Find where the given text appears and provide that cell's center as [X, Y] coordinate. 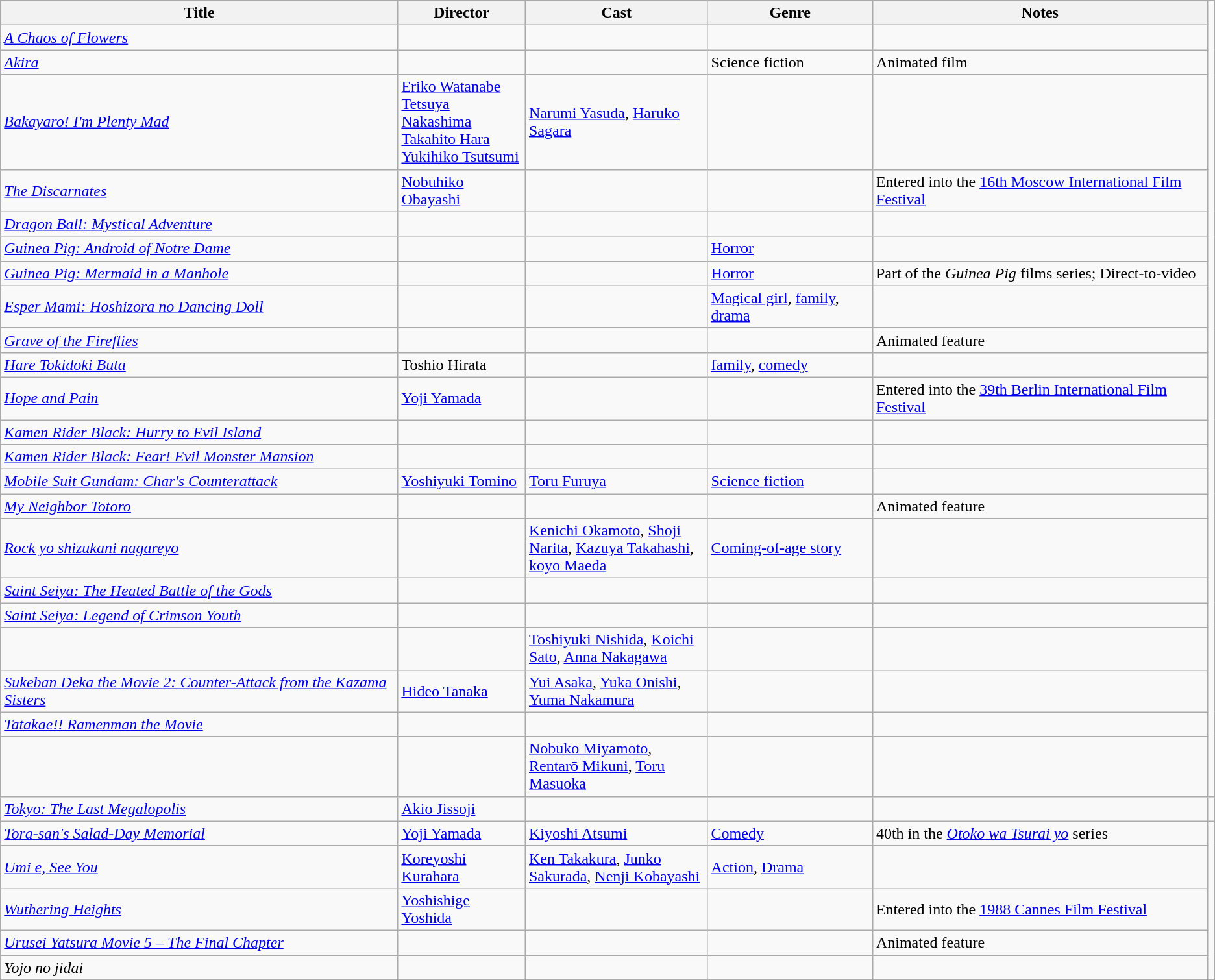
Tora-san's Salad-Day Memorial [199, 833]
Hideo Tanaka [462, 691]
Entered into the 16th Moscow International Film Festival [1040, 191]
Notes [1040, 13]
Cast [617, 13]
Mobile Suit Gundam: Char's Counterattack [199, 482]
Action, Drama [790, 867]
Narumi Yasuda, Haruko Sagara [617, 122]
Saint Seiya: Legend of Crimson Youth [199, 615]
Yui Asaka, Yuka Onishi, Yuma Nakamura [617, 691]
Akio Jissoji [462, 809]
Yoshiyuki Tomino [462, 482]
Nobuko Miyamoto, Rentarō Mikuni, Toru Masuoka [617, 766]
Yojo no jidai [199, 968]
Sukeban Deka the Movie 2: Counter-Attack from the Kazama Sisters [199, 691]
Kamen Rider Black: Fear! Evil Monster Mansion [199, 457]
Tatakae!! Ramenman the Movie [199, 724]
Title [199, 13]
Director [462, 13]
Dragon Ball: Mystical Adventure [199, 224]
Guinea Pig: Android of Notre Dame [199, 249]
Animated film [1040, 62]
Ken Takakura, Junko Sakurada, Nenji Kobayashi [617, 867]
The Discarnates [199, 191]
Nobuhiko Obayashi [462, 191]
Magical girl, family, drama [790, 306]
Entered into the 1988 Cannes Film Festival [1040, 909]
40th in the Otoko wa Tsurai yo series [1040, 833]
Bakayaro! I'm Plenty Mad [199, 122]
Guinea Pig: Mermaid in a Manhole [199, 273]
Hare Tokidoki Buta [199, 365]
Toru Furuya [617, 482]
Wuthering Heights [199, 909]
Toshio Hirata [462, 365]
Yoshishige Yoshida [462, 909]
family, comedy [790, 365]
Koreyoshi Kurahara [462, 867]
Genre [790, 13]
Rock yo shizukani nagareyo [199, 548]
Part of the Guinea Pig films series; Direct-to-video [1040, 273]
Akira [199, 62]
Umi e, See You [199, 867]
My Neighbor Totoro [199, 506]
Kamen Rider Black: Hurry to Evil Island [199, 432]
Toshiyuki Nishida, Koichi Sato, Anna Nakagawa [617, 649]
Coming-of-age story [790, 548]
Entered into the 39th Berlin International Film Festival [1040, 398]
Kenichi Okamoto, Shoji Narita, Kazuya Takahashi, koyo Maeda [617, 548]
Esper Mami: Hoshizora no Dancing Doll [199, 306]
A Chaos of Flowers [199, 38]
Saint Seiya: The Heated Battle of the Gods [199, 591]
Hope and Pain [199, 398]
Eriko WatanabeTetsuya NakashimaTakahito HaraYukihiko Tsutsumi [462, 122]
Kiyoshi Atsumi [617, 833]
Grave of the Fireflies [199, 340]
Urusei Yatsura Movie 5 – The Final Chapter [199, 942]
Tokyo: The Last Megalopolis [199, 809]
Comedy [790, 833]
